Output the [x, y] coordinate of the center of the cell containing the given text.  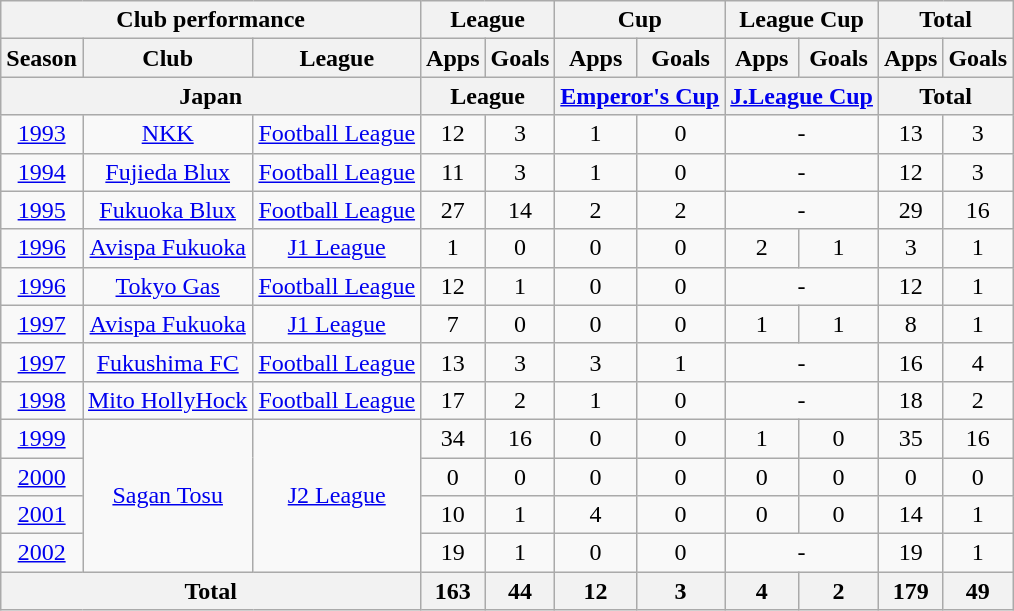
Japan [211, 96]
1994 [42, 172]
18 [910, 400]
Fujieda Blux [167, 172]
29 [910, 210]
179 [910, 591]
Club [167, 58]
Mito HollyHock [167, 400]
1995 [42, 210]
Sagan Tosu [167, 495]
2000 [42, 477]
34 [453, 438]
Fukushima FC [167, 362]
1999 [42, 438]
7 [453, 324]
1998 [42, 400]
Cup [640, 20]
1993 [42, 134]
44 [520, 591]
10 [453, 515]
Season [42, 58]
Tokyo Gas [167, 286]
163 [453, 591]
49 [978, 591]
Emperor's Cup [640, 96]
11 [453, 172]
J.League Cup [802, 96]
NKK [167, 134]
35 [910, 438]
League Cup [802, 20]
Fukuoka Blux [167, 210]
2002 [42, 553]
Club performance [211, 20]
8 [910, 324]
27 [453, 210]
2001 [42, 515]
J2 League [337, 495]
17 [453, 400]
